Scan for the cell matching the given text and deliver its [x, y] coordinate at center. 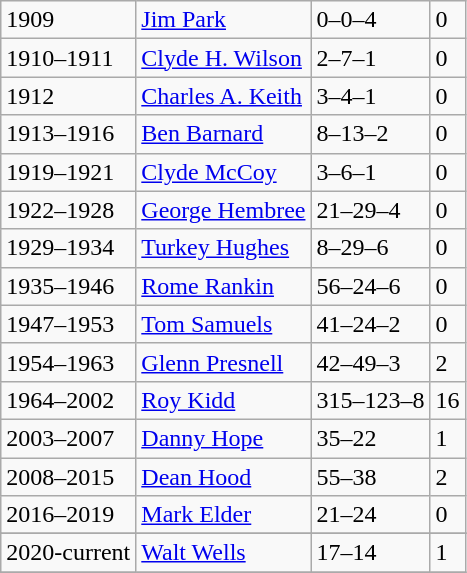
Clyde McCoy [224, 172]
1947–1953 [68, 324]
1964–2002 [68, 400]
17–14 [370, 553]
Roy Kidd [224, 400]
Charles A. Keith [224, 96]
315–123–8 [370, 400]
2016–2019 [68, 515]
1922–1928 [68, 210]
Walt Wells [224, 553]
2020-current [68, 553]
21–29–4 [370, 210]
Glenn Presnell [224, 362]
21–24 [370, 515]
George Hembree [224, 210]
1909 [68, 20]
1919–1921 [68, 172]
35–22 [370, 438]
1910–1911 [68, 58]
Clyde H. Wilson [224, 58]
1913–1916 [68, 134]
41–24–2 [370, 324]
55–38 [370, 477]
Tom Samuels [224, 324]
2003–2007 [68, 438]
Rome Rankin [224, 286]
2–7–1 [370, 58]
1929–1934 [68, 248]
56–24–6 [370, 286]
Turkey Hughes [224, 248]
8–29–6 [370, 248]
1912 [68, 96]
16 [448, 400]
1954–1963 [68, 362]
Dean Hood [224, 477]
42–49–3 [370, 362]
3–4–1 [370, 96]
8–13–2 [370, 134]
Mark Elder [224, 515]
Ben Barnard [224, 134]
1935–1946 [68, 286]
0–0–4 [370, 20]
3–6–1 [370, 172]
2008–2015 [68, 477]
Jim Park [224, 20]
Danny Hope [224, 438]
